Detect which cell encompasses the target text, then output its [x, y] center coordinate. 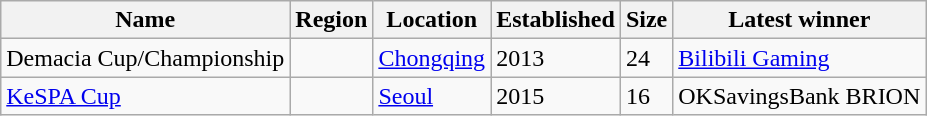
Established [556, 20]
Name [146, 20]
Seoul [432, 96]
Chongqing [432, 58]
Region [332, 20]
Size [646, 20]
2015 [556, 96]
Latest winner [800, 20]
Location [432, 20]
Bilibili Gaming [800, 58]
OKSavingsBank BRION [800, 96]
Demacia Cup/Championship [146, 58]
2013 [556, 58]
KeSPA Cup [146, 96]
24 [646, 58]
16 [646, 96]
